Identify which cell holds the provided text, then report its [X, Y] central coordinate. 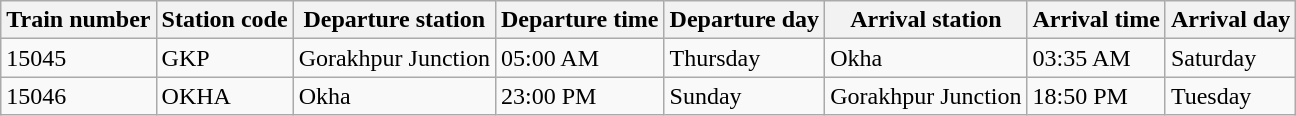
Station code [224, 20]
23:00 PM [580, 96]
OKHA [224, 96]
18:50 PM [1096, 96]
Arrival station [926, 20]
Departure station [394, 20]
Arrival time [1096, 20]
05:00 AM [580, 58]
03:35 AM [1096, 58]
15046 [78, 96]
15045 [78, 58]
Thursday [744, 58]
Departure time [580, 20]
Tuesday [1230, 96]
Departure day [744, 20]
GKP [224, 58]
Saturday [1230, 58]
Arrival day [1230, 20]
Sunday [744, 96]
Train number [78, 20]
